From the cell containing the given text, extract its center point as [X, Y] coordinate. 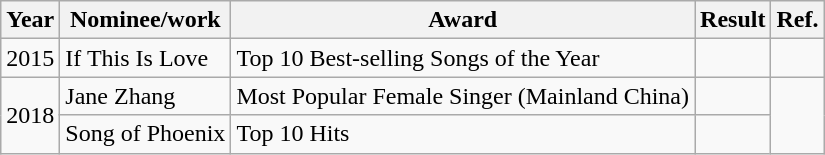
Ref. [798, 20]
Nominee/work [146, 20]
If This Is Love [146, 58]
Top 10 Hits [463, 134]
Top 10 Best-selling Songs of the Year [463, 58]
Most Popular Female Singer (Mainland China) [463, 96]
Award [463, 20]
2015 [30, 58]
Result [733, 20]
Year [30, 20]
2018 [30, 115]
Jane Zhang [146, 96]
Song of Phoenix [146, 134]
